Return the (x, y) coordinate for the center point of the cell that contains the specified text.  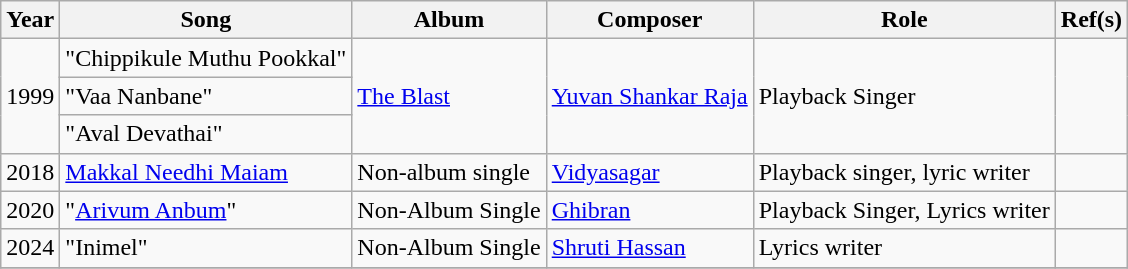
Song (206, 20)
Vidyasagar (650, 172)
"Chippikule Muthu Pookkal" (206, 58)
Playback Singer, Lyrics writer (904, 210)
"Vaa Nanbane" (206, 96)
2020 (30, 210)
The Blast (449, 96)
Role (904, 20)
2024 (30, 248)
Playback Singer (904, 96)
Playback singer, lyric writer (904, 172)
Ghibran (650, 210)
2018 (30, 172)
1999 (30, 96)
"Inimel" (206, 248)
Non-album single (449, 172)
Yuvan Shankar Raja (650, 96)
Composer (650, 20)
Year (30, 20)
Ref(s) (1091, 20)
Makkal Needhi Maiam (206, 172)
Album (449, 20)
Shruti Hassan (650, 248)
"Aval Devathai" (206, 134)
Lyrics writer (904, 248)
"Arivum Anbum" (206, 210)
